Provide the (x, y) coordinate of the cell's center where the given text is located.  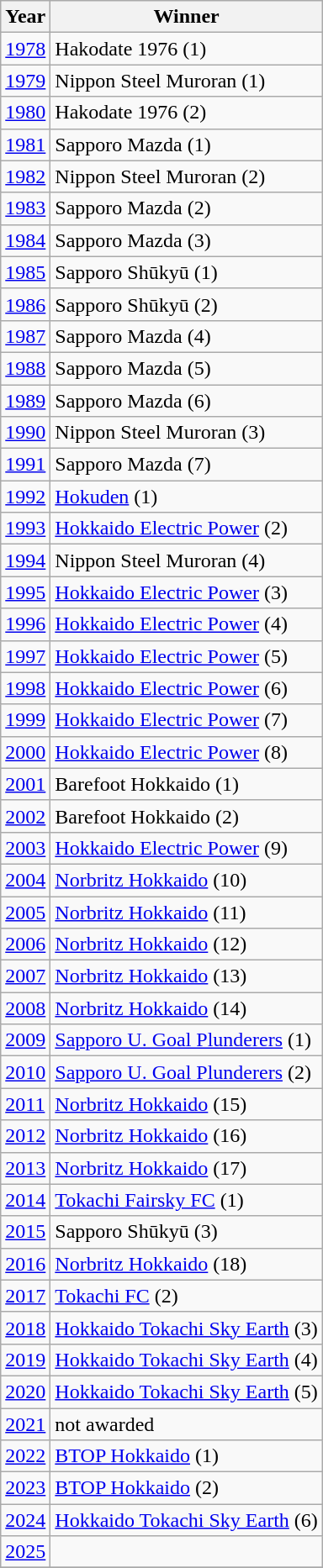
Hokkaido Electric Power (5) (187, 656)
2020 (25, 1392)
Hokkaido Tokachi Sky Earth (3) (187, 1328)
1978 (25, 49)
2000 (25, 752)
2007 (25, 976)
Hakodate 1976 (1) (187, 49)
1996 (25, 624)
2018 (25, 1328)
Sapporo Shūkyū (3) (187, 1232)
BTOP Hokkaido (1) (187, 1456)
2001 (25, 784)
Sapporo U. Goal Plunderers (1) (187, 1040)
1990 (25, 433)
1998 (25, 688)
Norbritz Hokkaido (10) (187, 880)
2012 (25, 1136)
Sapporo Shūkyū (2) (187, 304)
1995 (25, 592)
2025 (25, 1552)
1997 (25, 656)
Norbritz Hokkaido (15) (187, 1104)
1991 (25, 465)
Nippon Steel Muroran (3) (187, 433)
Year (25, 17)
Winner (187, 17)
Sapporo Mazda (5) (187, 368)
Hokkaido Electric Power (3) (187, 592)
1981 (25, 145)
Norbritz Hokkaido (18) (187, 1264)
2021 (25, 1424)
2019 (25, 1360)
1994 (25, 560)
Hokkaido Electric Power (8) (187, 752)
1980 (25, 113)
1985 (25, 272)
Hokkaido Electric Power (7) (187, 720)
2008 (25, 1008)
Nippon Steel Muroran (4) (187, 560)
2016 (25, 1264)
1987 (25, 336)
1993 (25, 529)
Sapporo Mazda (3) (187, 240)
Hokkaido Electric Power (9) (187, 848)
2002 (25, 816)
Nippon Steel Muroran (1) (187, 81)
2014 (25, 1200)
2010 (25, 1072)
Tokachi FC (2) (187, 1296)
Norbritz Hokkaido (11) (187, 912)
Sapporo Mazda (4) (187, 336)
2022 (25, 1456)
Hokkaido Tokachi Sky Earth (5) (187, 1392)
Hokkaido Electric Power (6) (187, 688)
Norbritz Hokkaido (16) (187, 1136)
2009 (25, 1040)
Sapporo Mazda (6) (187, 401)
2017 (25, 1296)
Hokkaido Electric Power (2) (187, 529)
2015 (25, 1232)
Hokkaido Tokachi Sky Earth (4) (187, 1360)
1999 (25, 720)
2013 (25, 1168)
Sapporo Mazda (1) (187, 145)
Hokkaido Tokachi Sky Earth (6) (187, 1520)
2006 (25, 944)
1982 (25, 176)
1986 (25, 304)
Norbritz Hokkaido (13) (187, 976)
1988 (25, 368)
Norbritz Hokkaido (17) (187, 1168)
2004 (25, 880)
Sapporo U. Goal Plunderers (2) (187, 1072)
BTOP Hokkaido (2) (187, 1488)
Sapporo Mazda (2) (187, 208)
Nippon Steel Muroran (2) (187, 176)
1979 (25, 81)
Tokachi Fairsky FC (1) (187, 1200)
2011 (25, 1104)
Barefoot Hokkaido (2) (187, 816)
Sapporo Mazda (7) (187, 465)
Norbritz Hokkaido (14) (187, 1008)
2005 (25, 912)
Hakodate 1976 (2) (187, 113)
1984 (25, 240)
not awarded (187, 1424)
2024 (25, 1520)
Barefoot Hokkaido (1) (187, 784)
1989 (25, 401)
2003 (25, 848)
2023 (25, 1488)
1983 (25, 208)
Hokuden (1) (187, 497)
Sapporo Shūkyū (1) (187, 272)
Hokkaido Electric Power (4) (187, 624)
Norbritz Hokkaido (12) (187, 944)
1992 (25, 497)
